For the text-containing cell, return its midpoint in (x, y) coordinate format. 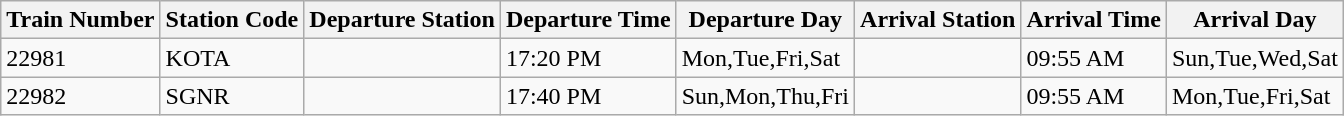
SGNR (232, 96)
17:40 PM (588, 96)
17:20 PM (588, 58)
KOTA (232, 58)
22982 (80, 96)
Departure Time (588, 20)
Station Code (232, 20)
Arrival Station (938, 20)
Departure Day (765, 20)
Departure Station (402, 20)
Arrival Time (1094, 20)
Sun,Tue,Wed,Sat (1254, 58)
Sun,Mon,Thu,Fri (765, 96)
22981 (80, 58)
Arrival Day (1254, 20)
Train Number (80, 20)
